Return [X, Y] of the center of cell containing provided text 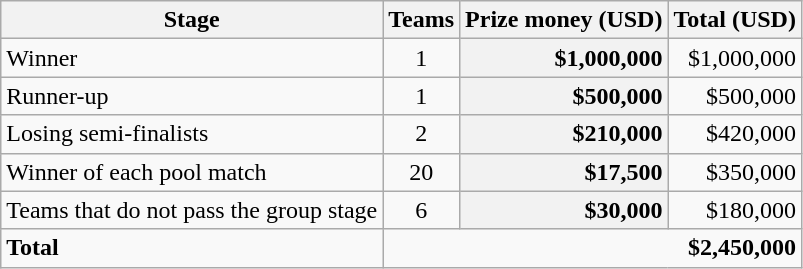
6 [422, 210]
Total (USD) [735, 20]
Losing semi-finalists [192, 134]
Teams that do not pass the group stage [192, 210]
$350,000 [735, 172]
$180,000 [735, 210]
20 [422, 172]
$420,000 [735, 134]
2 [422, 134]
Runner-up [192, 96]
$30,000 [564, 210]
Winner of each pool match [192, 172]
Prize money (USD) [564, 20]
Stage [192, 20]
$2,450,000 [592, 248]
Teams [422, 20]
Winner [192, 58]
$210,000 [564, 134]
$17,500 [564, 172]
Total [192, 248]
